Find where the given text appears and provide that cell's center as [x, y] coordinate. 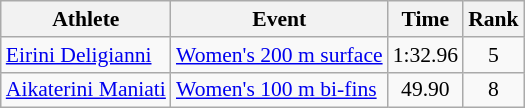
Women's 200 m surface [280, 55]
8 [494, 90]
Time [426, 19]
Rank [494, 19]
Athlete [86, 19]
49.90 [426, 90]
Women's 100 m bi-fins [280, 90]
Event [280, 19]
Aikaterini Maniati [86, 90]
1:32.96 [426, 55]
5 [494, 55]
Eirini Deligianni [86, 55]
